Pinpoint the cell where the given text exists, returning its (x, y) midpoint coordinate. 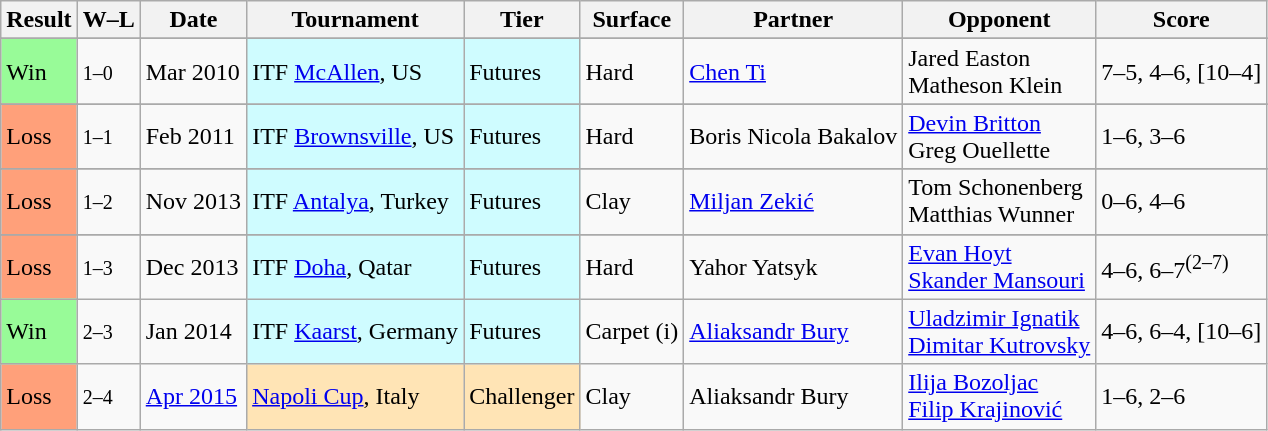
Evan Hoyt Skander Mansouri (1000, 266)
Challenger (522, 396)
Apr 2015 (193, 396)
Napoli Cup, Italy (356, 396)
Dec 2013 (193, 266)
Tournament (356, 20)
ITF Doha, Qatar (356, 266)
ITF Brownsville, US (356, 136)
Nov 2013 (193, 202)
4–6, 6–7(2–7) (1182, 266)
Result (39, 20)
Jan 2014 (193, 332)
2–4 (108, 396)
Tom Schonenberg Matthias Wunner (1000, 202)
1–0 (108, 72)
Score (1182, 20)
Boris Nicola Bakalov (794, 136)
W–L (108, 20)
1–6, 2–6 (1182, 396)
7–5, 4–6, [10–4] (1182, 72)
0–6, 4–6 (1182, 202)
Surface (632, 20)
Miljan Zekić (794, 202)
Carpet (i) (632, 332)
Date (193, 20)
Opponent (1000, 20)
Uladzimir Ignatik Dimitar Kutrovsky (1000, 332)
1–3 (108, 266)
ITF Antalya, Turkey (356, 202)
Mar 2010 (193, 72)
1–2 (108, 202)
Feb 2011 (193, 136)
Partner (794, 20)
Tier (522, 20)
Chen Ti (794, 72)
Devin Britton Greg Ouellette (1000, 136)
Ilija Bozoljac Filip Krajinović (1000, 396)
2–3 (108, 332)
ITF Kaarst, Germany (356, 332)
Jared Easton Matheson Klein (1000, 72)
4–6, 6–4, [10–6] (1182, 332)
ITF McAllen, US (356, 72)
1–1 (108, 136)
Yahor Yatsyk (794, 266)
1–6, 3–6 (1182, 136)
